From the cell containing the given text, extract its center point as [X, Y] coordinate. 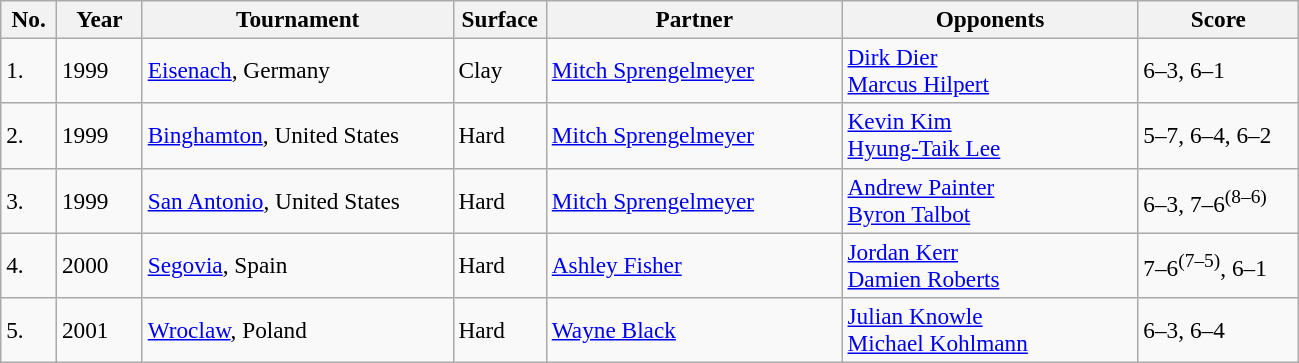
Dirk Dier Marcus Hilpert [990, 70]
Wayne Black [694, 330]
Clay [500, 70]
2. [29, 136]
6–3, 6–1 [1218, 70]
6–3, 7–6(8–6) [1218, 200]
Andrew Painter Byron Talbot [990, 200]
Wroclaw, Poland [298, 330]
Opponents [990, 19]
1. [29, 70]
3. [29, 200]
Kevin Kim Hyung-Taik Lee [990, 136]
Jordan Kerr Damien Roberts [990, 264]
Partner [694, 19]
6–3, 6–4 [1218, 330]
Score [1218, 19]
4. [29, 264]
Year [100, 19]
Binghamton, United States [298, 136]
7–6(7–5), 6–1 [1218, 264]
Julian Knowle Michael Kohlmann [990, 330]
Surface [500, 19]
5. [29, 330]
Ashley Fisher [694, 264]
Segovia, Spain [298, 264]
2001 [100, 330]
San Antonio, United States [298, 200]
Eisenach, Germany [298, 70]
No. [29, 19]
5–7, 6–4, 6–2 [1218, 136]
Tournament [298, 19]
2000 [100, 264]
